For the text-containing cell, return its midpoint in [X, Y] coordinate format. 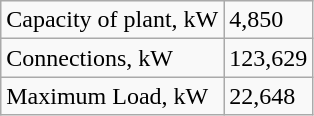
4,850 [268, 20]
Capacity of plant, kW [112, 20]
123,629 [268, 58]
Maximum Load, kW [112, 96]
Connections, kW [112, 58]
22,648 [268, 96]
